Locate the cell with the specified text and output its (X, Y) center coordinate. 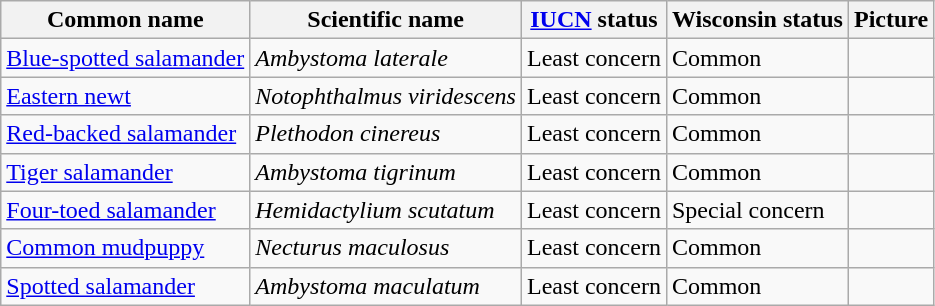
Necturus maculosus (386, 248)
Hemidactylium scutatum (386, 210)
Ambystoma laterale (386, 58)
Four-toed salamander (126, 210)
Ambystoma maculatum (386, 286)
Special concern (757, 210)
Picture (890, 20)
Tiger salamander (126, 172)
Common mudpuppy (126, 248)
Common name (126, 20)
Wisconsin status (757, 20)
Blue-spotted salamander (126, 58)
Eastern newt (126, 96)
Ambystoma tigrinum (386, 172)
Notophthalmus viridescens (386, 96)
Plethodon cinereus (386, 134)
IUCN status (594, 20)
Spotted salamander (126, 286)
Scientific name (386, 20)
Red-backed salamander (126, 134)
